Locate the cell with the specified text and output its [X, Y] center coordinate. 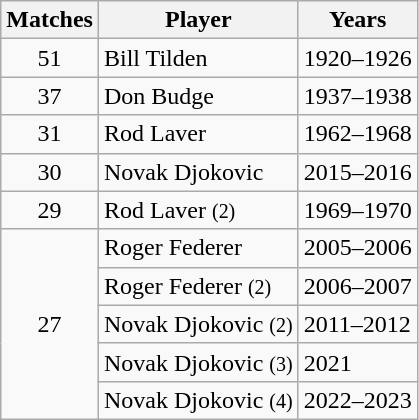
Don Budge [198, 96]
1962–1968 [358, 134]
1937–1938 [358, 96]
Novak Djokovic [198, 172]
Novak Djokovic (4) [198, 400]
Bill Tilden [198, 58]
2005–2006 [358, 248]
Player [198, 20]
Matches [50, 20]
Novak Djokovic (2) [198, 324]
2021 [358, 362]
Rod Laver (2) [198, 210]
27 [50, 324]
2015–2016 [358, 172]
1969–1970 [358, 210]
Roger Federer (2) [198, 286]
2006–2007 [358, 286]
31 [50, 134]
37 [50, 96]
Novak Djokovic (3) [198, 362]
1920–1926 [358, 58]
Years [358, 20]
51 [50, 58]
2011–2012 [358, 324]
2022–2023 [358, 400]
30 [50, 172]
Roger Federer [198, 248]
29 [50, 210]
Rod Laver [198, 134]
